From the cell containing the given text, extract its center point as (X, Y) coordinate. 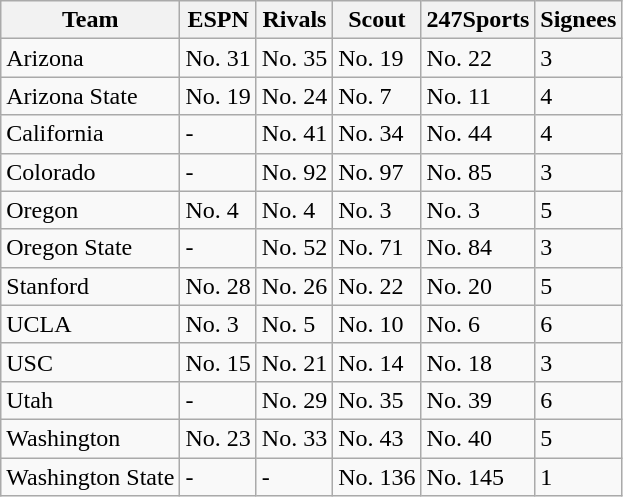
No. 33 (294, 438)
No. 39 (478, 400)
No. 29 (294, 400)
No. 44 (478, 134)
No. 23 (218, 438)
Arizona State (90, 96)
No. 7 (377, 96)
No. 15 (218, 362)
No. 24 (294, 96)
247Sports (478, 20)
Arizona (90, 58)
Oregon State (90, 248)
No. 71 (377, 248)
No. 84 (478, 248)
Oregon (90, 210)
No. 41 (294, 134)
No. 85 (478, 172)
UCLA (90, 324)
Rivals (294, 20)
Scout (377, 20)
No. 5 (294, 324)
No. 52 (294, 248)
No. 40 (478, 438)
Signees (578, 20)
No. 20 (478, 286)
USC (90, 362)
Stanford (90, 286)
No. 18 (478, 362)
Colorado (90, 172)
California (90, 134)
No. 21 (294, 362)
No. 43 (377, 438)
Washington (90, 438)
No. 31 (218, 58)
Washington State (90, 477)
No. 14 (377, 362)
No. 34 (377, 134)
No. 11 (478, 96)
No. 6 (478, 324)
Team (90, 20)
1 (578, 477)
No. 10 (377, 324)
ESPN (218, 20)
No. 97 (377, 172)
No. 26 (294, 286)
No. 136 (377, 477)
No. 145 (478, 477)
No. 28 (218, 286)
No. 92 (294, 172)
Utah (90, 400)
